Return the (x, y) coordinate for the center point of the cell that contains the specified text.  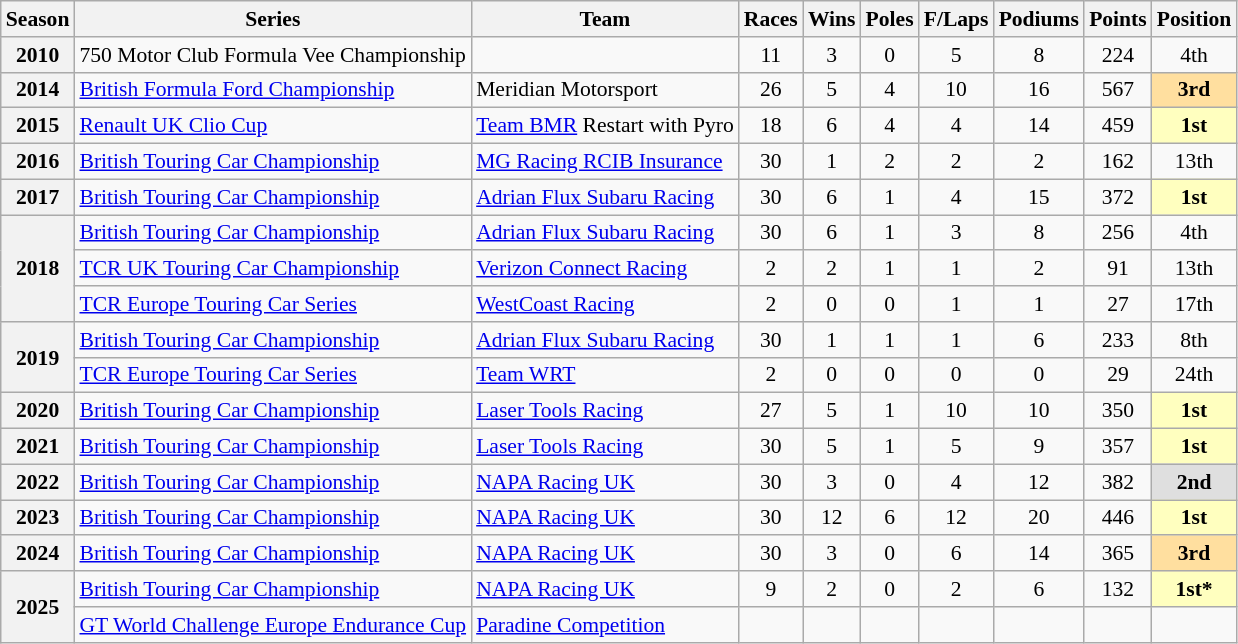
357 (1118, 447)
2019 (38, 358)
446 (1118, 518)
29 (1118, 375)
372 (1118, 197)
567 (1118, 90)
382 (1118, 482)
2016 (38, 162)
Meridian Motorsport (605, 90)
2018 (38, 268)
F/Laps (956, 19)
256 (1118, 233)
Team WRT (605, 375)
26 (771, 90)
17th (1194, 304)
Paradine Competition (605, 625)
Poles (890, 19)
2017 (38, 197)
GT World Challenge Europe Endurance Cup (272, 625)
Position (1194, 19)
2nd (1194, 482)
Wins (832, 19)
2024 (38, 554)
459 (1118, 126)
350 (1118, 411)
WestCoast Racing (605, 304)
8th (1194, 340)
224 (1118, 55)
2023 (38, 518)
Points (1118, 19)
Season (38, 19)
Team (605, 19)
Team BMR Restart with Pyro (605, 126)
2010 (38, 55)
18 (771, 126)
2022 (38, 482)
British Formula Ford Championship (272, 90)
20 (1040, 518)
Verizon Connect Racing (605, 269)
233 (1118, 340)
365 (1118, 554)
15 (1040, 197)
91 (1118, 269)
2014 (38, 90)
132 (1118, 589)
2020 (38, 411)
16 (1040, 90)
162 (1118, 162)
24th (1194, 375)
Series (272, 19)
2025 (38, 606)
750 Motor Club Formula Vee Championship (272, 55)
Podiums (1040, 19)
2021 (38, 447)
TCR UK Touring Car Championship (272, 269)
Races (771, 19)
MG Racing RCIB Insurance (605, 162)
11 (771, 55)
Renault UK Clio Cup (272, 126)
2015 (38, 126)
1st* (1194, 589)
